Search for the cell housing the specified text and yield its [x, y] center coordinate. 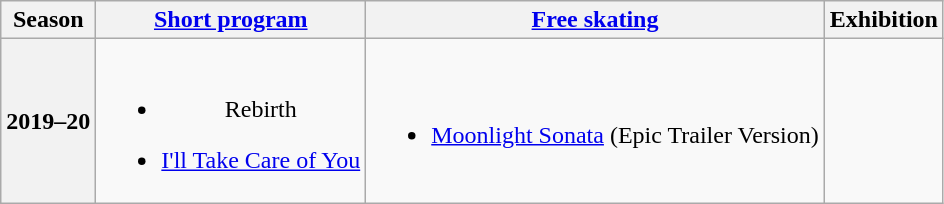
Exhibition [884, 20]
Rebirth I'll Take Care of You [231, 121]
Season [48, 20]
Short program [231, 20]
2019–20 [48, 121]
Moonlight Sonata (Epic Trailer Version) [596, 121]
Free skating [596, 20]
